Identify which cell holds the provided text, then report its [X, Y] central coordinate. 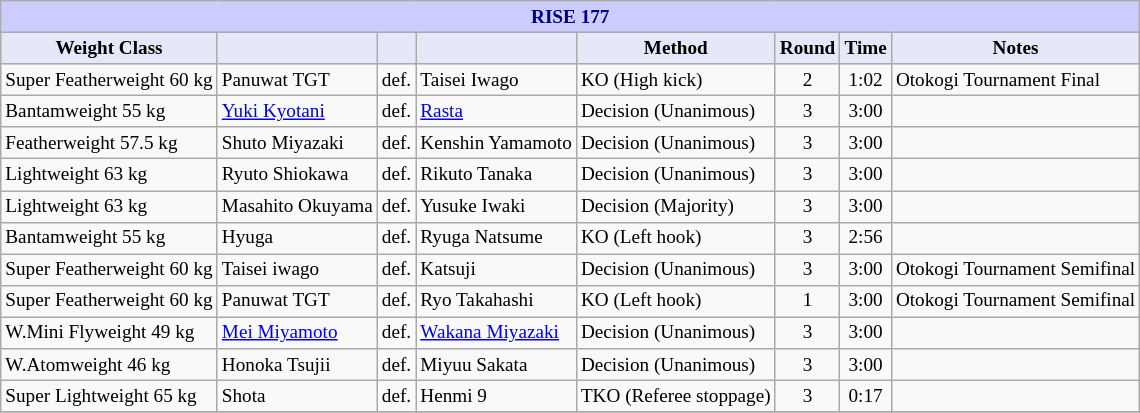
0:17 [866, 396]
Honoka Tsujii [297, 365]
Henmi 9 [496, 396]
Weight Class [110, 48]
Yuki Kyotani [297, 111]
Round [808, 48]
Ryo Takahashi [496, 301]
1 [808, 301]
Hyuga [297, 238]
RISE 177 [570, 17]
Kenshin Yamamoto [496, 143]
Notes [1015, 48]
2 [808, 80]
Miyuu Sakata [496, 365]
Shuto Miyazaki [297, 143]
Method [676, 48]
KO (High kick) [676, 80]
Rasta [496, 111]
Mei Miyamoto [297, 333]
2:56 [866, 238]
Ryuga Natsume [496, 238]
1:02 [866, 80]
Otokogi Tournament Final [1015, 80]
Katsuji [496, 270]
W.Atomweight 46 kg [110, 365]
Wakana Miyazaki [496, 333]
Featherweight 57.5 kg [110, 143]
Rikuto Tanaka [496, 175]
Decision (Majority) [676, 206]
Shota [297, 396]
W.Mini Flyweight 49 kg [110, 333]
Time [866, 48]
Ryuto Shiokawa [297, 175]
Yusuke Iwaki [496, 206]
TKO (Referee stoppage) [676, 396]
Super Lightweight 65 kg [110, 396]
Masahito Okuyama [297, 206]
Taisei iwago [297, 270]
Taisei Iwago [496, 80]
